Locate the cell with the specified text and output its [x, y] center coordinate. 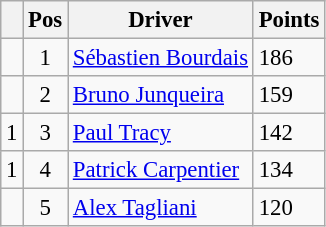
Patrick Carpentier [161, 170]
120 [288, 208]
Sébastien Bourdais [161, 58]
4 [46, 170]
Paul Tracy [161, 133]
186 [288, 58]
Driver [161, 20]
Points [288, 20]
Pos [46, 20]
142 [288, 133]
2 [46, 95]
134 [288, 170]
Bruno Junqueira [161, 95]
159 [288, 95]
5 [46, 208]
Alex Tagliani [161, 208]
3 [46, 133]
